Return the (X, Y) coordinate for the center point of the cell that contains the specified text.  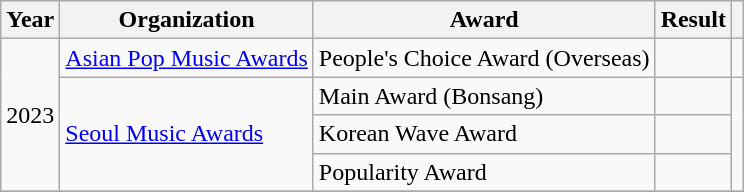
People's Choice Award (Overseas) (484, 58)
Organization (187, 20)
Seoul Music Awards (187, 134)
Korean Wave Award (484, 134)
Year (30, 20)
Result (693, 20)
2023 (30, 115)
Main Award (Bonsang) (484, 96)
Award (484, 20)
Popularity Award (484, 172)
Asian Pop Music Awards (187, 58)
